Output the [x, y] coordinate of the center of the cell containing the given text.  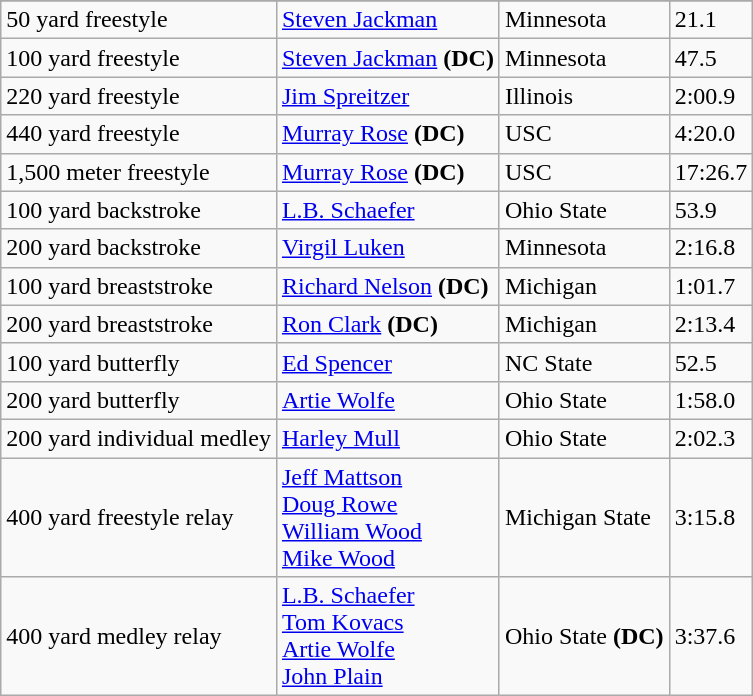
Harley Mull [388, 438]
200 yard butterfly [139, 400]
1,500 meter freestyle [139, 172]
4:20.0 [711, 134]
3:37.6 [711, 636]
Michigan State [584, 518]
Ohio State (DC) [584, 636]
50 yard freestyle [139, 20]
3:15.8 [711, 518]
2:00.9 [711, 96]
2:02.3 [711, 438]
Artie Wolfe [388, 400]
200 yard individual medley [139, 438]
440 yard freestyle [139, 134]
17:26.7 [711, 172]
400 yard medley relay [139, 636]
220 yard freestyle [139, 96]
Ed Spencer [388, 362]
200 yard backstroke [139, 248]
100 yard freestyle [139, 58]
Steven Jackman [388, 20]
47.5 [711, 58]
100 yard backstroke [139, 210]
Steven Jackman (DC) [388, 58]
100 yard breaststroke [139, 286]
L.B. Schaefer [388, 210]
52.5 [711, 362]
Ron Clark (DC) [388, 324]
Jeff MattsonDoug RoweWilliam WoodMike Wood [388, 518]
400 yard freestyle relay [139, 518]
Richard Nelson (DC) [388, 286]
200 yard breaststroke [139, 324]
1:58.0 [711, 400]
Virgil Luken [388, 248]
2:13.4 [711, 324]
Jim Spreitzer [388, 96]
2:16.8 [711, 248]
Illinois [584, 96]
1:01.7 [711, 286]
NC State [584, 362]
100 yard butterfly [139, 362]
L.B. SchaeferTom KovacsArtie WolfeJohn Plain [388, 636]
53.9 [711, 210]
21.1 [711, 20]
